Detect which cell encompasses the target text, then output its (X, Y) center coordinate. 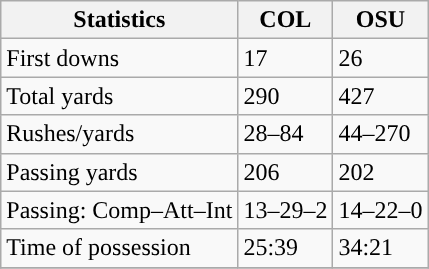
14–22–0 (380, 210)
26 (380, 58)
Time of possession (120, 248)
First downs (120, 58)
Passing: Comp–Att–Int (120, 210)
44–270 (380, 134)
206 (286, 172)
202 (380, 172)
OSU (380, 20)
290 (286, 96)
17 (286, 58)
Statistics (120, 20)
Rushes/yards (120, 134)
34:21 (380, 248)
COL (286, 20)
13–29–2 (286, 210)
25:39 (286, 248)
Total yards (120, 96)
28–84 (286, 134)
427 (380, 96)
Passing yards (120, 172)
